Return [X, Y] of the center of cell containing provided text 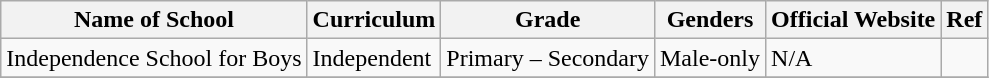
Independent [374, 58]
Grade [548, 20]
Official Website [854, 20]
Genders [710, 20]
Male-only [710, 58]
Independence School for Boys [154, 58]
Primary – Secondary [548, 58]
N/A [854, 58]
Name of School [154, 20]
Curriculum [374, 20]
Ref [964, 20]
